From the cell containing the given text, extract its center point as (x, y) coordinate. 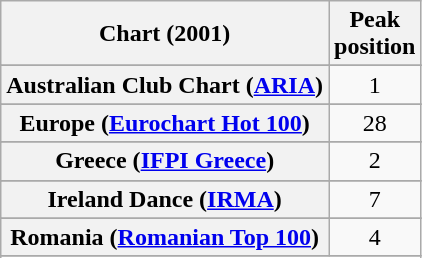
Ireland Dance (IRMA) (165, 199)
2 (374, 161)
4 (374, 237)
Romania (Romanian Top 100) (165, 237)
28 (374, 123)
Australian Club Chart (ARIA) (165, 85)
Europe (Eurochart Hot 100) (165, 123)
7 (374, 199)
Chart (2001) (165, 34)
Greece (IFPI Greece) (165, 161)
Peakposition (374, 34)
1 (374, 85)
